Scan for the cell matching the given text and deliver its (X, Y) coordinate at center. 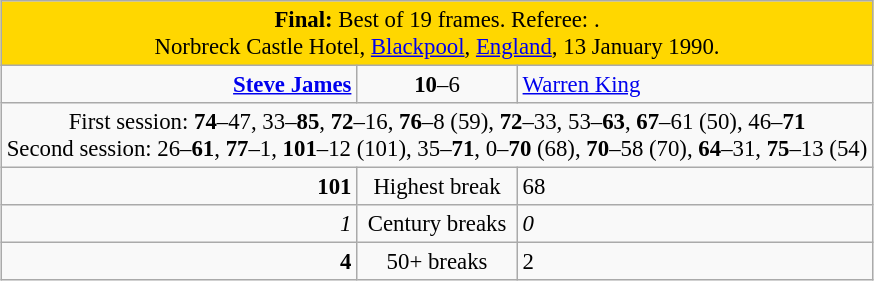
Steve James (179, 85)
50+ breaks (438, 262)
2 (695, 262)
Century breaks (438, 224)
0 (695, 224)
Highest break (438, 187)
4 (179, 262)
Warren King (695, 85)
Final: Best of 19 frames. Referee: . Norbreck Castle Hotel, Blackpool, England, 13 January 1990. (437, 34)
10–6 (438, 85)
101 (179, 187)
1 (179, 224)
68 (695, 187)
